Determine the [X, Y] coordinate at the center of the cell enclosing the given text.  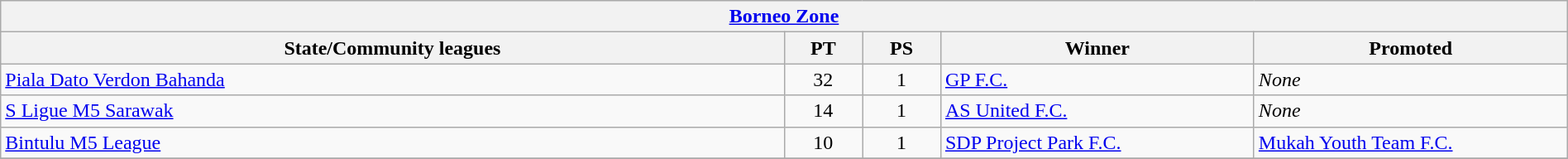
GP F.C. [1097, 79]
Mukah Youth Team F.C. [1411, 142]
PS [901, 48]
AS United F.C. [1097, 111]
Winner [1097, 48]
Piala Dato Verdon Bahanda [392, 79]
State/Community leagues [392, 48]
Borneo Zone [784, 17]
10 [824, 142]
S Ligue M5 Sarawak [392, 111]
14 [824, 111]
PT [824, 48]
32 [824, 79]
SDP Project Park F.C. [1097, 142]
Promoted [1411, 48]
Bintulu M5 League [392, 142]
